Pinpoint the cell where the given text exists, returning its (X, Y) midpoint coordinate. 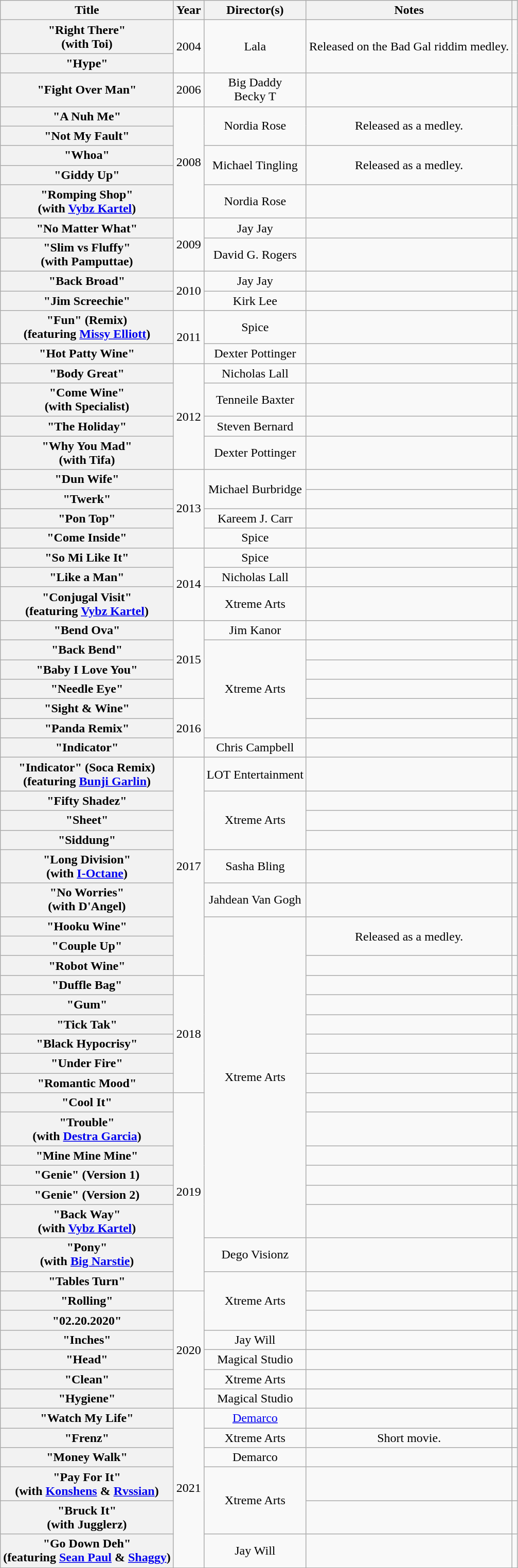
2006 (188, 89)
Kareem J. Carr (255, 518)
"The Holiday" (87, 426)
"Needle Eye" (87, 689)
"Black Hypocrisy" (87, 1044)
Sasha Bling (255, 866)
"Twerk" (87, 499)
"Hygiene" (87, 1399)
"Hooku Wine" (87, 926)
"Back Bend" (87, 650)
2014 (188, 584)
Jim Kanor (255, 630)
"Body Great" (87, 373)
Notes (408, 10)
Dego Visionz (255, 1255)
"Whoa" (87, 155)
"Tick Tak" (87, 1024)
Director(s) (255, 10)
"Siddung" (87, 840)
2020 (188, 1349)
"No Matter What" (87, 228)
"Fifty Shadez" (87, 801)
"Dun Wife" (87, 479)
2011 (188, 337)
Kirk Lee (255, 301)
"Giddy Up" (87, 175)
"Cool It" (87, 1103)
2021 (188, 1488)
"Panda Remix" (87, 728)
"Trouble"(with Destra Garcia) (87, 1129)
"Long Division"(with I-Octane) (87, 866)
"Mine Mine Mine" (87, 1156)
"Conjugal Visit"(featuring Vybz Kartel) (87, 604)
2010 (188, 291)
"Rolling" (87, 1301)
"So Mi Like It" (87, 557)
Lala (255, 46)
2008 (188, 163)
"Hype" (87, 63)
"02.20.2020" (87, 1320)
"Go Down Deh"(featuring Sean Paul & Shaggy) (87, 1551)
"Come Wine"(with Specialist) (87, 400)
"Tables Turn" (87, 1281)
"Duffle Bag" (87, 985)
"Sight & Wine" (87, 709)
"Like a Man" (87, 577)
Year (188, 10)
"Bend Ova" (87, 630)
"Indicator" (87, 748)
"Pon Top" (87, 518)
"Robot Wine" (87, 965)
2019 (188, 1192)
"Clean" (87, 1379)
"Under Fire" (87, 1064)
"Not My Fault" (87, 136)
"Why You Mad"(with Tifa) (87, 453)
David G. Rogers (255, 254)
"Sheet" (87, 820)
"Fight Over Man" (87, 89)
2013 (188, 509)
2018 (188, 1034)
Title (87, 10)
"No Worries"(with D'Angel) (87, 900)
"Romping Shop"(with Vybz Kartel) (87, 202)
"Right There"(with Toi) (87, 37)
2015 (188, 659)
"Gum" (87, 1004)
2017 (188, 867)
2004 (188, 46)
"Genie" (Version 2) (87, 1195)
Tenneile Baxter (255, 400)
"Hot Patty Wine" (87, 354)
Big DaddyBecky T (255, 89)
"Slim vs Fluffy"(with Pamputtae) (87, 254)
"Come Inside" (87, 538)
Steven Bernard (255, 426)
Short movie. (408, 1438)
"Pony"(with Big Narstie) (87, 1255)
2016 (188, 728)
"Couple Up" (87, 946)
Chris Campbell (255, 748)
"A Nuh Me" (87, 116)
"Pay For It"(with Konshens & Rvssian) (87, 1484)
"Inches" (87, 1340)
"Romantic Mood" (87, 1083)
2009 (188, 245)
"Back Broad" (87, 281)
"Head" (87, 1359)
"Back Way"(with Vybz Kartel) (87, 1221)
"Fun" (Remix)(featuring Missy Elliott) (87, 327)
"Watch My Life" (87, 1418)
"Indicator" (Soca Remix)(featuring Bunji Garlin) (87, 774)
Michael Burbridge (255, 489)
LOT Entertainment (255, 774)
"Genie" (Version 1) (87, 1175)
Jahdean Van Gogh (255, 900)
"Bruck It"(with Jugglerz) (87, 1517)
Michael Tingling (255, 165)
2012 (188, 417)
"Baby I Love You" (87, 669)
"Frenz" (87, 1438)
"Jim Screechie" (87, 301)
"Money Walk" (87, 1457)
Released on the Bad Gal riddim medley. (408, 46)
